Detect which cell encompasses the target text, then output its (x, y) center coordinate. 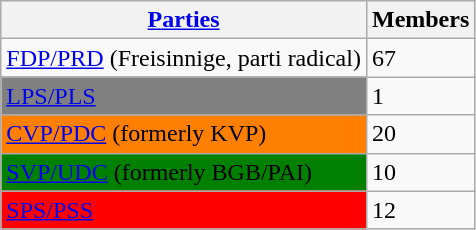
20 (420, 134)
SPS/PSS (184, 210)
1 (420, 96)
CVP/PDC (formerly KVP) (184, 134)
67 (420, 58)
Parties (184, 20)
12 (420, 210)
FDP/PRD (Freisinnige, parti radical) (184, 58)
10 (420, 172)
LPS/PLS (184, 96)
Members (420, 20)
SVP/UDC (formerly BGB/PAI) (184, 172)
